From the cell containing the given text, extract its center point as (x, y) coordinate. 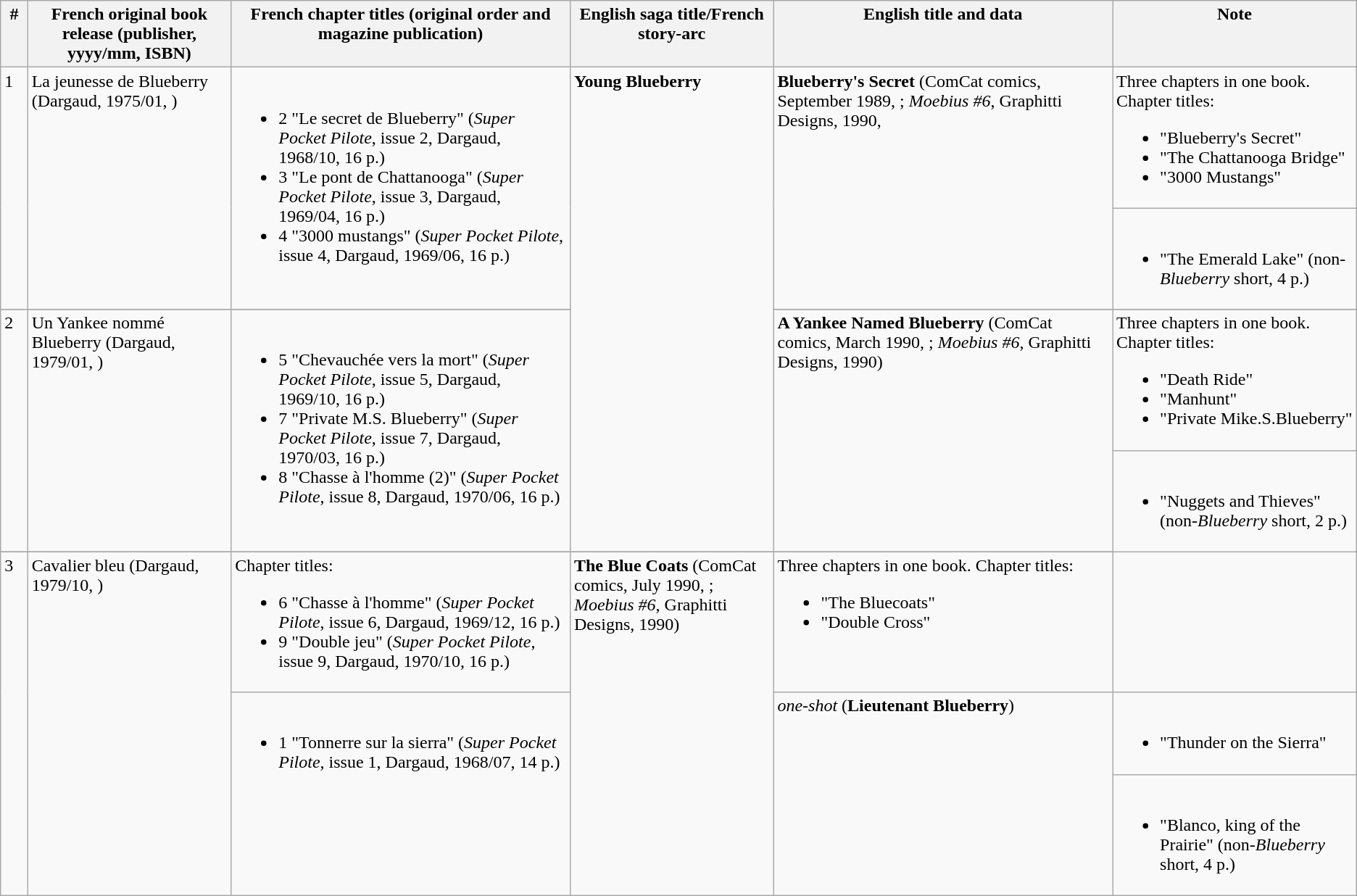
Cavalier bleu (Dargaud, 1979/10, ) (129, 723)
# (14, 34)
La jeunesse de Blueberry (Dargaud, 1975/01, ) (129, 188)
French chapter titles (original order and magazine publication) (401, 34)
"Blanco, king of the Prairie" (non-Blueberry short, 4 p.) (1235, 835)
A Yankee Named Blueberry (ComCat comics, March 1990, ; Moebius #6, Graphitti Designs, 1990) (943, 431)
1 "Tonnerre sur la sierra" (Super Pocket Pilote, issue 1, Dargaud, 1968/07, 14 p.) (401, 794)
Note (1235, 34)
English title and data (943, 34)
Three chapters in one book. Chapter titles:"The Bluecoats""Double Cross" (943, 622)
Young Blueberry (671, 310)
Blueberry's Secret (ComCat comics, September 1989, ; Moebius #6, Graphitti Designs, 1990, (943, 188)
Un Yankee nommé Blueberry (Dargaud, 1979/01, ) (129, 431)
2 (14, 431)
3 (14, 723)
"The Emerald Lake" (non-Blueberry short, 4 p.) (1235, 259)
Three chapters in one book. Chapter titles:"Blueberry's Secret""The Chattanooga Bridge""3000 Mustangs" (1235, 138)
Three chapters in one book. Chapter titles:"Death Ride""Manhunt""Private Mike.S.Blueberry" (1235, 380)
"Nuggets and Thieves" (non-Blueberry short, 2 p.) (1235, 501)
English saga title/French story-arc (671, 34)
1 (14, 188)
The Blue Coats (ComCat comics, July 1990, ; Moebius #6, Graphitti Designs, 1990) (671, 723)
French original book release (publisher, yyyy/mm, ISBN) (129, 34)
one-shot (Lieutenant Blueberry) (943, 794)
"Thunder on the Sierra" (1235, 734)
